Return (x, y) of the center of cell containing provided text 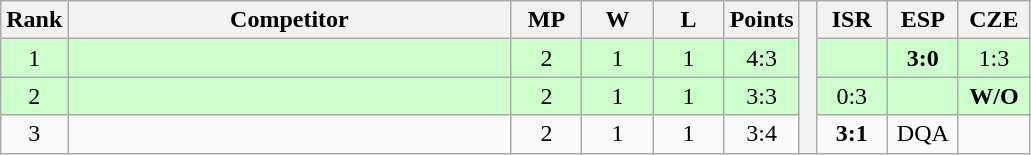
ISR (852, 20)
W/O (994, 96)
Points (762, 20)
1:3 (994, 58)
3:0 (922, 58)
3 (34, 134)
MP (546, 20)
L (688, 20)
3:1 (852, 134)
ESP (922, 20)
CZE (994, 20)
Rank (34, 20)
DQA (922, 134)
4:3 (762, 58)
Competitor (290, 20)
3:4 (762, 134)
3:3 (762, 96)
0:3 (852, 96)
W (618, 20)
